Pinpoint the cell where the given text exists, returning its [X, Y] midpoint coordinate. 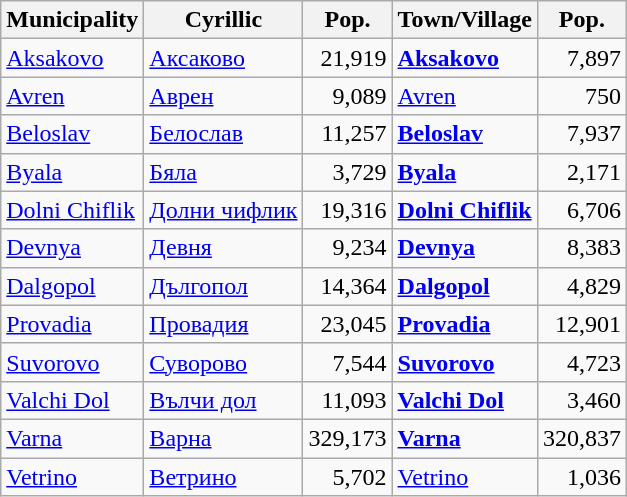
750 [582, 96]
Долни чифлик [224, 210]
11,257 [348, 134]
23,045 [348, 324]
11,093 [348, 400]
5,702 [348, 477]
9,089 [348, 96]
Бяла [224, 172]
Municipality [72, 20]
Ветрино [224, 477]
Аксаково [224, 58]
Суворово [224, 362]
Белослав [224, 134]
3,460 [582, 400]
Town/Village [464, 20]
14,364 [348, 286]
Девня [224, 248]
2,171 [582, 172]
3,729 [348, 172]
4,829 [582, 286]
4,723 [582, 362]
Варна [224, 438]
7,897 [582, 58]
Аврен [224, 96]
Вълчи дол [224, 400]
7,544 [348, 362]
9,234 [348, 248]
7,937 [582, 134]
12,901 [582, 324]
Cyrillic [224, 20]
Провадия [224, 324]
19,316 [348, 210]
6,706 [582, 210]
8,383 [582, 248]
1,036 [582, 477]
21,919 [348, 58]
Дългопол [224, 286]
320,837 [582, 438]
329,173 [348, 438]
